Capture the cell that displays the provided text and extract its [x, y] central coordinate. 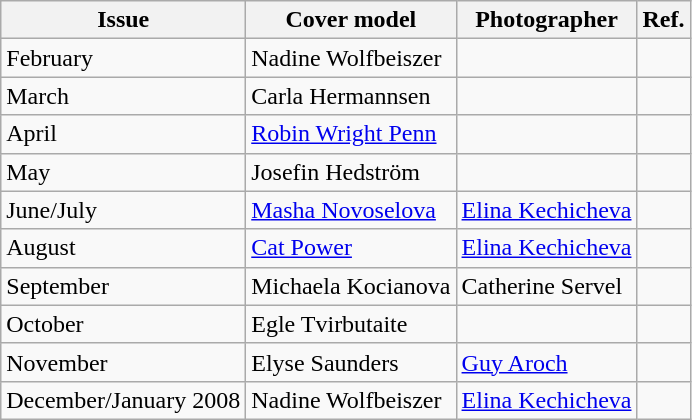
Photographer [546, 20]
April [124, 134]
Issue [124, 20]
March [124, 96]
Catherine Servel [546, 286]
Cover model [351, 20]
Josefin Hedström [351, 172]
October [124, 324]
Cat Power [351, 248]
Carla Hermannsen [351, 96]
Robin Wright Penn [351, 134]
June/July [124, 210]
December/January 2008 [124, 400]
Ref. [664, 20]
Elyse Saunders [351, 362]
Michaela Kocianova [351, 286]
November [124, 362]
Masha Novoselova [351, 210]
February [124, 58]
Egle Tvirbutaite [351, 324]
Guy Aroch [546, 362]
September [124, 286]
August [124, 248]
May [124, 172]
